Find where the given text appears and provide that cell's center as [X, Y] coordinate. 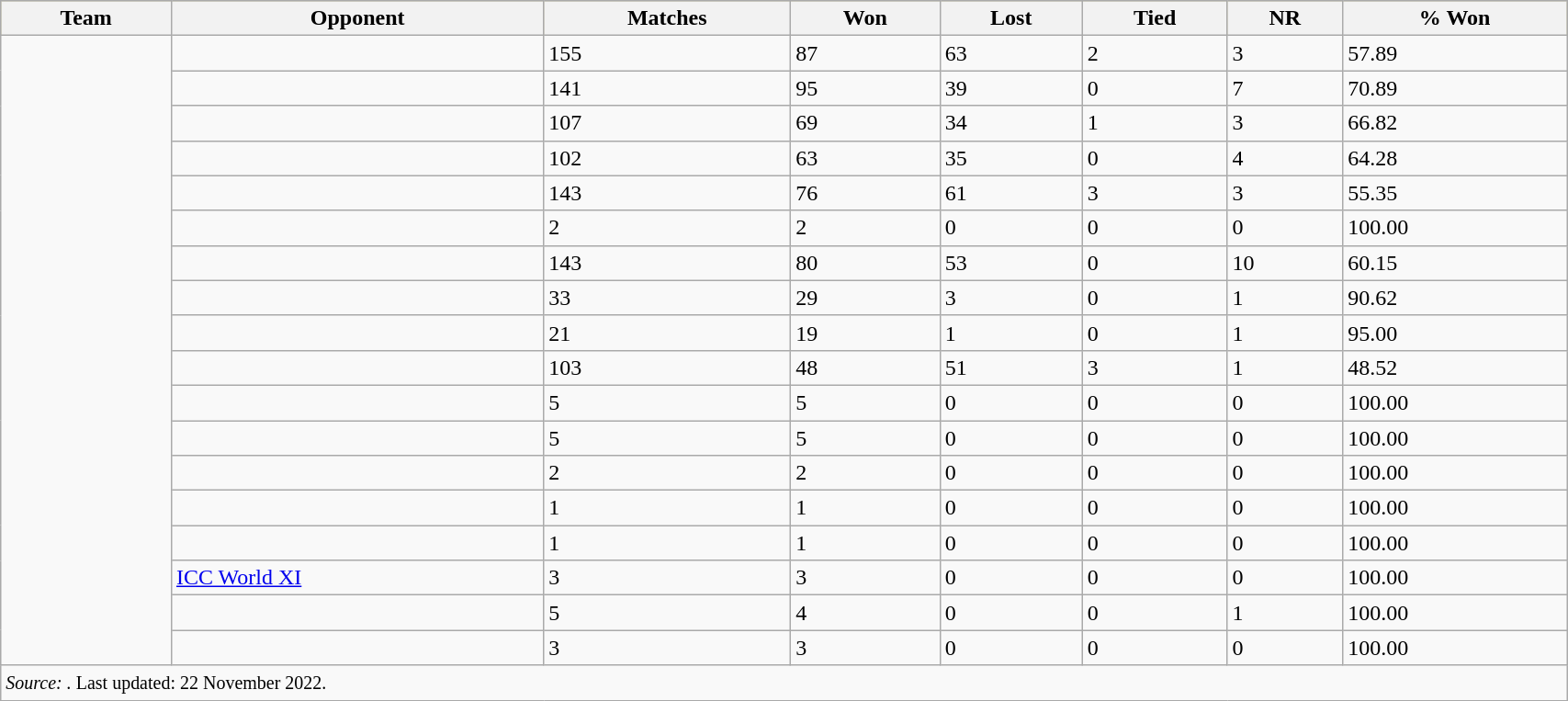
57.89 [1455, 53]
95.00 [1455, 333]
Opponent [356, 18]
80 [865, 263]
60.15 [1455, 263]
34 [1010, 123]
90.62 [1455, 298]
64.28 [1455, 158]
70.89 [1455, 88]
35 [1010, 158]
19 [865, 333]
107 [667, 123]
33 [667, 298]
Lost [1010, 18]
7 [1285, 88]
10 [1285, 263]
Tied [1155, 18]
66.82 [1455, 123]
21 [667, 333]
Team [86, 18]
61 [1010, 193]
29 [865, 298]
155 [667, 53]
141 [667, 88]
102 [667, 158]
NR [1285, 18]
55.35 [1455, 193]
Won [865, 18]
ICC World XI [356, 578]
69 [865, 123]
48 [865, 367]
51 [1010, 367]
76 [865, 193]
48.52 [1455, 367]
Matches [667, 18]
95 [865, 88]
87 [865, 53]
53 [1010, 263]
39 [1010, 88]
% Won [1455, 18]
103 [667, 367]
Source: . Last updated: 22 November 2022. [784, 683]
